Locate the cell with the specified text and output its (X, Y) center coordinate. 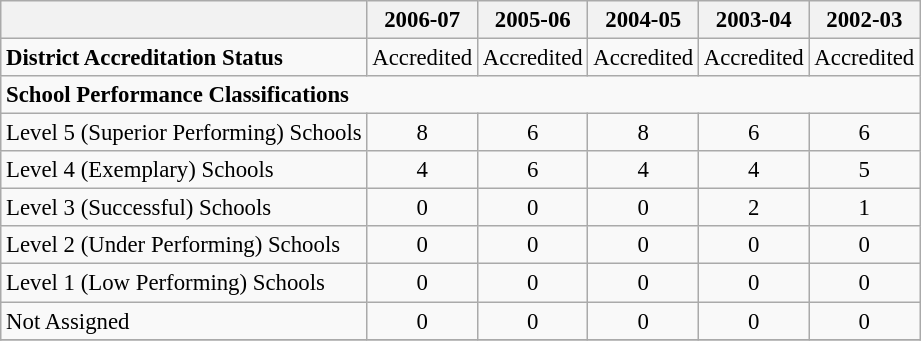
Not Assigned (184, 321)
2003-04 (754, 20)
2002-03 (864, 20)
School Performance Classifications (460, 95)
1 (864, 208)
2004-05 (644, 20)
2 (754, 208)
5 (864, 170)
Level 5 (Superior Performing) Schools (184, 133)
Level 3 (Successful) Schools (184, 208)
2005-06 (532, 20)
Level 2 (Under Performing) Schools (184, 245)
Level 4 (Exemplary) Schools (184, 170)
Level 1 (Low Performing) Schools (184, 283)
District Accreditation Status (184, 58)
2006-07 (422, 20)
